Extract the (X, Y) coordinate from the center of the cell holding the provided text.  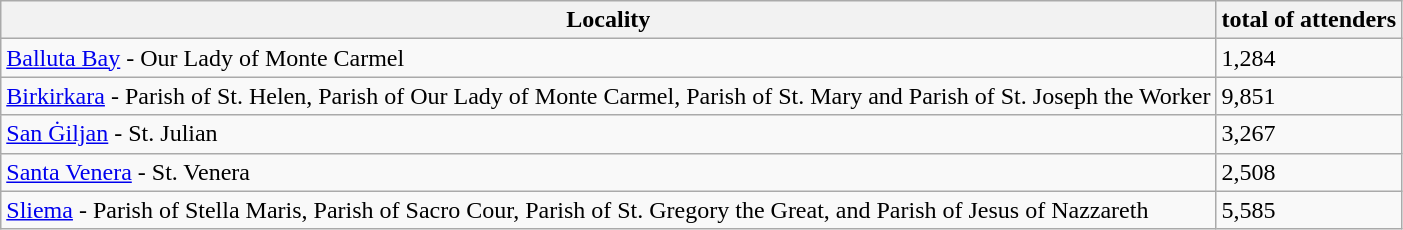
Sliema - Parish of Stella Maris, Parish of Sacro Cour, Parish of St. Gregory the Great, and Parish of Jesus of Nazzareth (608, 210)
San Ġiljan - St. Julian (608, 134)
total of attenders (1309, 20)
Santa Venera - St. Venera (608, 172)
5,585 (1309, 210)
2,508 (1309, 172)
9,851 (1309, 96)
Birkirkara - Parish of St. Helen, Parish of Our Lady of Monte Carmel, Parish of St. Mary and Parish of St. Joseph the Worker (608, 96)
1,284 (1309, 58)
Locality (608, 20)
3,267 (1309, 134)
Balluta Bay - Our Lady of Monte Carmel (608, 58)
